Return the [X, Y] coordinate for the center point of the cell that contains the specified text.  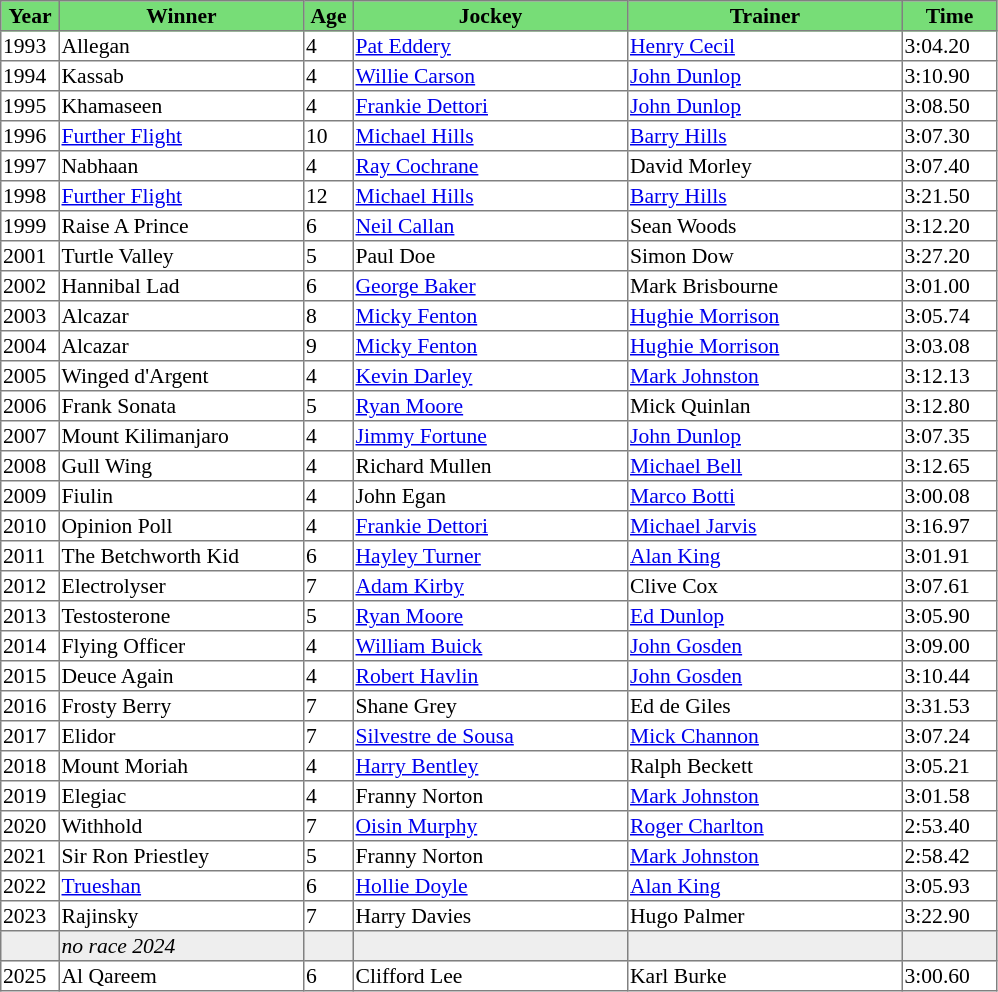
2016 [30, 706]
Robert Havlin [490, 676]
Trainer [765, 16]
3:01.00 [949, 286]
Mick Channon [765, 736]
Marco Botti [765, 496]
Roger Charlton [765, 826]
no race 2024 [181, 946]
8 [329, 316]
3:04.20 [949, 46]
Simon Dow [765, 256]
3:00.08 [949, 496]
2:58.42 [949, 856]
William Buick [490, 646]
3:09.00 [949, 646]
3:01.91 [949, 556]
Testosterone [181, 616]
3:27.20 [949, 256]
1998 [30, 196]
Shane Grey [490, 706]
3:31.53 [949, 706]
Al Qareem [181, 976]
Withhold [181, 826]
Frosty Berry [181, 706]
Harry Davies [490, 916]
2017 [30, 736]
3:22.90 [949, 916]
3:12.20 [949, 226]
Sir Ron Priestley [181, 856]
2003 [30, 316]
2022 [30, 886]
Rajinsky [181, 916]
Flying Officer [181, 646]
Hayley Turner [490, 556]
Oisin Murphy [490, 826]
Richard Mullen [490, 466]
Khamaseen [181, 106]
3:16.97 [949, 526]
1999 [30, 226]
2014 [30, 646]
Harry Bentley [490, 766]
3:00.60 [949, 976]
1996 [30, 136]
2023 [30, 916]
Hannibal Lad [181, 286]
Kevin Darley [490, 376]
Sean Woods [765, 226]
Mick Quinlan [765, 406]
Hugo Palmer [765, 916]
Electrolyser [181, 586]
9 [329, 346]
3:05.93 [949, 886]
Winged d'Argent [181, 376]
12 [329, 196]
Silvestre de Sousa [490, 736]
Hollie Doyle [490, 886]
3:10.90 [949, 76]
Raise A Prince [181, 226]
Year [30, 16]
Mount Moriah [181, 766]
3:05.90 [949, 616]
3:10.44 [949, 676]
10 [329, 136]
3:21.50 [949, 196]
3:07.24 [949, 736]
2004 [30, 346]
2020 [30, 826]
3:07.35 [949, 436]
2013 [30, 616]
Gull Wing [181, 466]
3:05.74 [949, 316]
2019 [30, 796]
Ed de Giles [765, 706]
Pat Eddery [490, 46]
Ralph Beckett [765, 766]
David Morley [765, 166]
2012 [30, 586]
Jimmy Fortune [490, 436]
2006 [30, 406]
2011 [30, 556]
George Baker [490, 286]
John Egan [490, 496]
Michael Bell [765, 466]
Michael Jarvis [765, 526]
Elegiac [181, 796]
Allegan [181, 46]
3:05.21 [949, 766]
Fiulin [181, 496]
2025 [30, 976]
Turtle Valley [181, 256]
Ed Dunlop [765, 616]
Neil Callan [490, 226]
Elidor [181, 736]
3:08.50 [949, 106]
Opinion Poll [181, 526]
3:12.80 [949, 406]
Willie Carson [490, 76]
Trueshan [181, 886]
Mount Kilimanjaro [181, 436]
2018 [30, 766]
3:07.40 [949, 166]
Age [329, 16]
Kassab [181, 76]
3:12.65 [949, 466]
Adam Kirby [490, 586]
2007 [30, 436]
2001 [30, 256]
Paul Doe [490, 256]
Clifford Lee [490, 976]
Clive Cox [765, 586]
2010 [30, 526]
3:01.58 [949, 796]
Nabhaan [181, 166]
Frank Sonata [181, 406]
The Betchworth Kid [181, 556]
3:03.08 [949, 346]
Jockey [490, 16]
2008 [30, 466]
Karl Burke [765, 976]
1993 [30, 46]
1995 [30, 106]
Winner [181, 16]
3:07.61 [949, 586]
1997 [30, 166]
2:53.40 [949, 826]
Time [949, 16]
Henry Cecil [765, 46]
3:07.30 [949, 136]
2005 [30, 376]
1994 [30, 76]
Ray Cochrane [490, 166]
2021 [30, 856]
Deuce Again [181, 676]
2002 [30, 286]
2015 [30, 676]
2009 [30, 496]
3:12.13 [949, 376]
Mark Brisbourne [765, 286]
